Detect which cell encompasses the target text, then output its [X, Y] center coordinate. 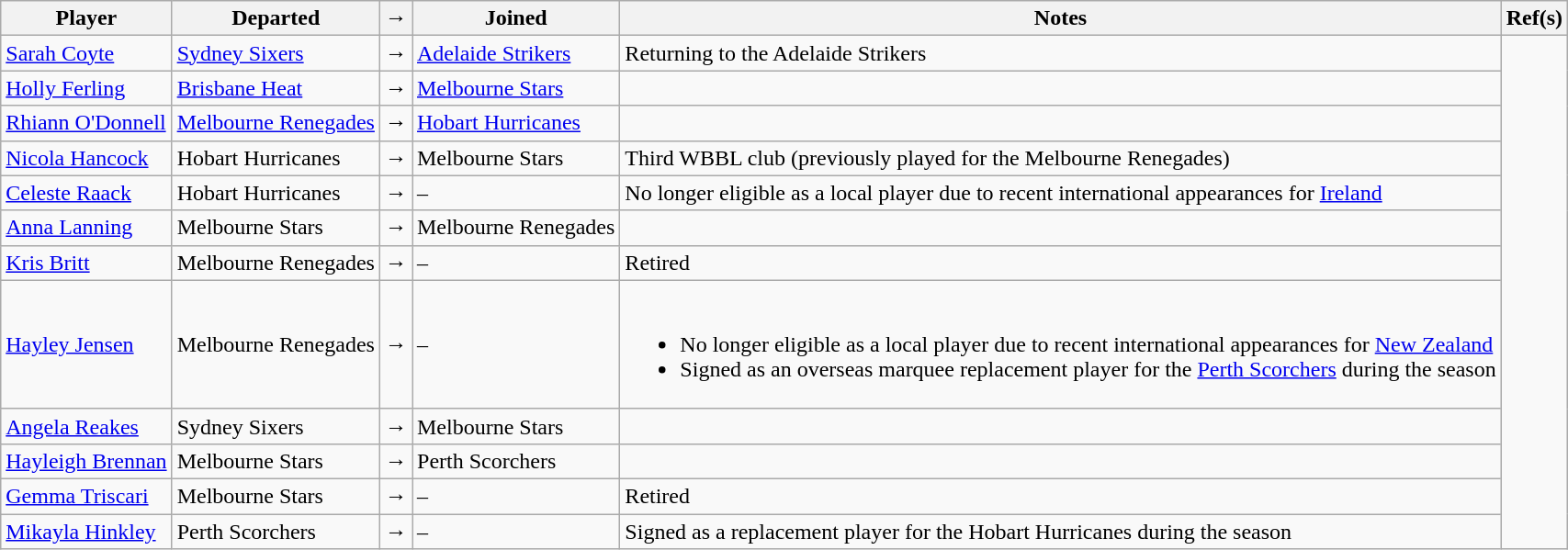
Adelaide Strikers [515, 53]
Anna Lanning [86, 228]
Brisbane Heat [276, 88]
Mikayla Hinkley [86, 532]
Rhiann O'Donnell [86, 123]
Celeste Raack [86, 193]
Joined [515, 18]
Gemma Triscari [86, 496]
Hayleigh Brennan [86, 461]
Departed [276, 18]
Ref(s) [1534, 18]
Hayley Jensen [86, 344]
Kris Britt [86, 263]
Player [86, 18]
Angela Reakes [86, 426]
Notes [1060, 18]
Third WBBL club (previously played for the Melbourne Renegades) [1060, 158]
Nicola Hancock [86, 158]
Holly Ferling [86, 88]
Signed as a replacement player for the Hobart Hurricanes during the season [1060, 532]
Sarah Coyte [86, 53]
No longer eligible as a local player due to recent international appearances for Ireland [1060, 193]
Returning to the Adelaide Strikers [1060, 53]
